Search for the cell housing the specified text and yield its [X, Y] center coordinate. 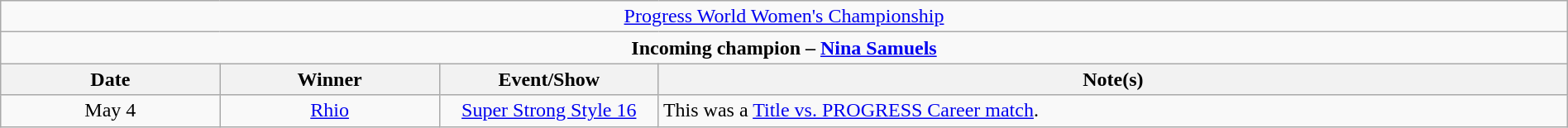
Super Strong Style 16 [549, 111]
Winner [329, 79]
Event/Show [549, 79]
This was a Title vs. PROGRESS Career match. [1113, 111]
Progress World Women's Championship [784, 17]
Rhio [329, 111]
May 4 [111, 111]
Incoming champion – Nina Samuels [784, 48]
Date [111, 79]
Note(s) [1113, 79]
